Return the (x, y) coordinate for the center point of the cell that contains the specified text.  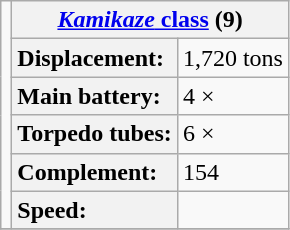
Complement: (95, 172)
Displacement: (95, 58)
Speed: (95, 210)
Torpedo tubes: (95, 134)
Kamikaze class (9) (150, 20)
6 × (232, 134)
4 × (232, 96)
Main battery: (95, 96)
154 (232, 172)
1,720 tons (232, 58)
